Output the [X, Y] coordinate of the center of the cell containing the given text.  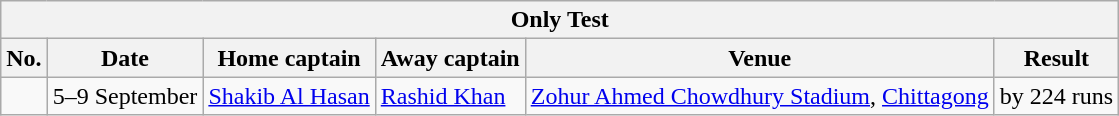
by 224 runs [1056, 96]
5–9 September [125, 96]
No. [24, 58]
Only Test [560, 20]
Away captain [450, 58]
Zohur Ahmed Chowdhury Stadium, Chittagong [760, 96]
Result [1056, 58]
Venue [760, 58]
Home captain [289, 58]
Date [125, 58]
Shakib Al Hasan [289, 96]
Rashid Khan [450, 96]
